Locate the cell with the specified text and output its [X, Y] center coordinate. 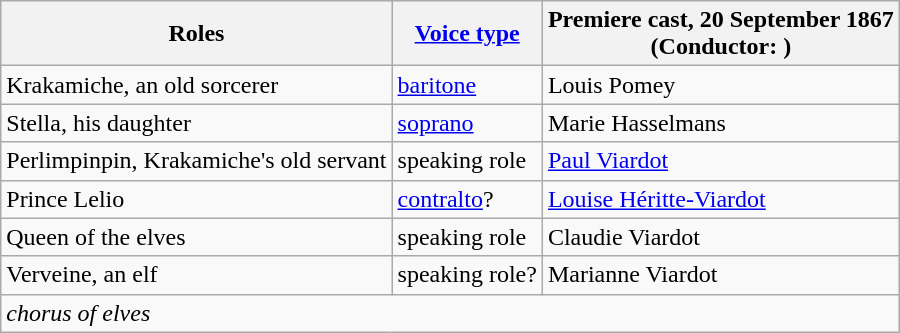
Louise Héritte-Viardot [720, 199]
chorus of elves [450, 313]
soprano [467, 123]
baritone [467, 85]
Paul Viardot [720, 161]
Voice type [467, 34]
Claudie Viardot [720, 237]
Krakamiche, an old sorcerer [196, 85]
Queen of the elves [196, 237]
contralto? [467, 199]
Marie Hasselmans [720, 123]
Marianne Viardot [720, 275]
Perlimpinpin, Krakamiche's old servant [196, 161]
Prince Lelio [196, 199]
Verveine, an elf [196, 275]
Louis Pomey [720, 85]
Premiere cast, 20 September 1867(Conductor: ) [720, 34]
Stella, his daughter [196, 123]
Roles [196, 34]
speaking role? [467, 275]
